Extract the (x, y) coordinate from the center of the cell holding the provided text.  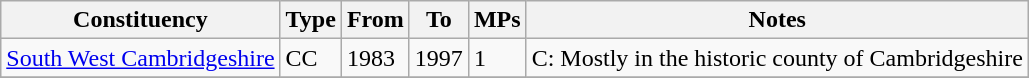
Constituency (140, 20)
C: Mostly in the historic county of Cambridgeshire (777, 58)
CC (310, 58)
From (375, 20)
South West Cambridgeshire (140, 58)
1983 (375, 58)
To (438, 20)
1997 (438, 58)
Type (310, 20)
Notes (777, 20)
1 (497, 58)
MPs (497, 20)
